Determine the [x, y] coordinate at the center of the cell enclosing the given text.  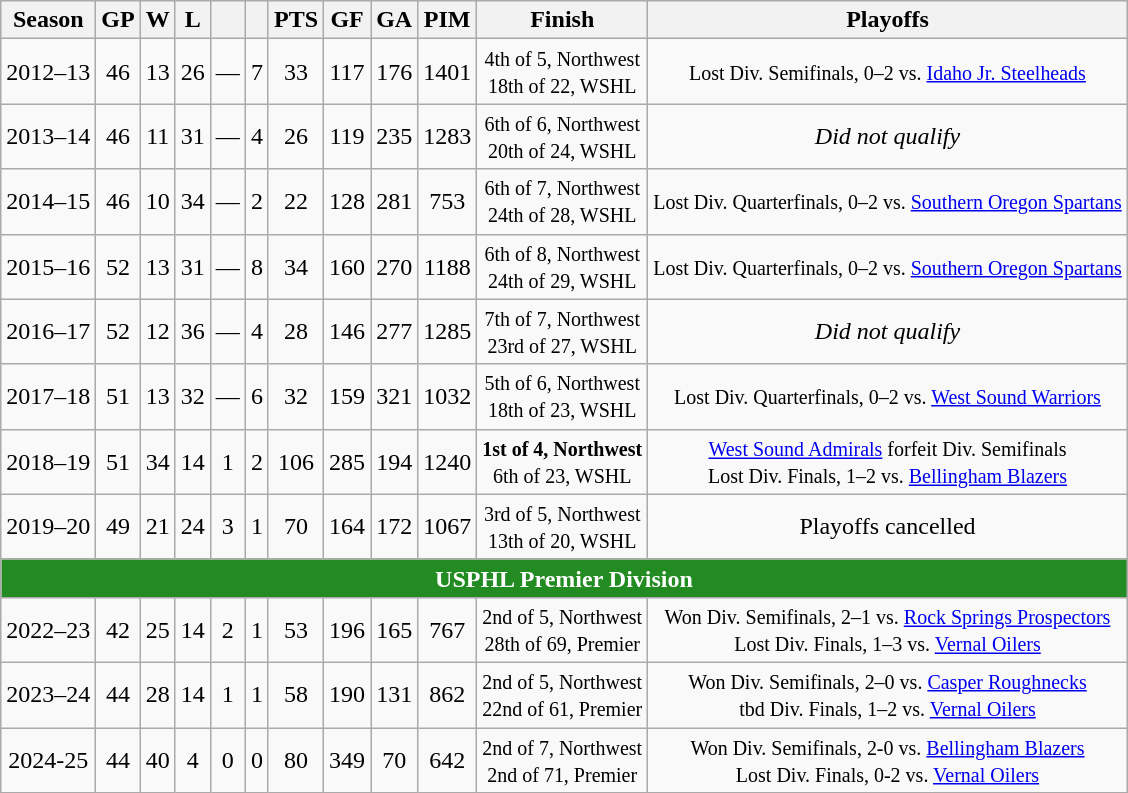
3 [228, 526]
1188 [448, 266]
2015–16 [48, 266]
6th of 7, Northwest24th of 28, WSHL [562, 202]
1285 [448, 332]
10 [158, 202]
196 [348, 630]
2016–17 [48, 332]
6 [256, 396]
L [192, 20]
GP [118, 20]
2nd of 5, Northwest22nd of 61, Premier [562, 694]
3rd of 5, Northwest13th of 20, WSHL [562, 526]
2023–24 [48, 694]
33 [296, 72]
270 [394, 266]
2nd of 7, Northwest2nd of 71, Premier [562, 760]
321 [394, 396]
11 [158, 136]
Season [48, 20]
753 [448, 202]
PTS [296, 20]
GA [394, 20]
USPHL Premier Division [564, 578]
281 [394, 202]
Won Div. Semifinals, 2–1 vs. Rock Springs Prospectors Lost Div. Finals, 1–3 vs. Vernal Oilers [888, 630]
2022–23 [48, 630]
277 [394, 332]
128 [348, 202]
190 [348, 694]
285 [348, 462]
GF [348, 20]
2024-25 [48, 760]
2014–15 [48, 202]
1401 [448, 72]
42 [118, 630]
36 [192, 332]
7 [256, 72]
146 [348, 332]
58 [296, 694]
1283 [448, 136]
4th of 5, Northwest18th of 22, WSHL [562, 72]
1067 [448, 526]
235 [394, 136]
1240 [448, 462]
W [158, 20]
119 [348, 136]
642 [448, 760]
2019–20 [48, 526]
1032 [448, 396]
106 [296, 462]
2nd of 5, Northwest28th of 69, Premier [562, 630]
12 [158, 332]
24 [192, 526]
164 [348, 526]
21 [158, 526]
Lost Div. Quarterfinals, 0–2 vs. West Sound Warriors [888, 396]
2012–13 [48, 72]
117 [348, 72]
131 [394, 694]
159 [348, 396]
194 [394, 462]
Won Div. Semifinals, 2–0 vs. Casper Roughnecks tbd Div. Finals, 1–2 vs. Vernal Oilers [888, 694]
40 [158, 760]
Won Div. Semifinals, 2-0 vs. Bellingham Blazers Lost Div. Finals, 0-2 vs. Vernal Oilers [888, 760]
2018–19 [48, 462]
2013–14 [48, 136]
862 [448, 694]
53 [296, 630]
25 [158, 630]
West Sound Admirals forfeit Div. SemifinalsLost Div. Finals, 1–2 vs. Bellingham Blazers [888, 462]
80 [296, 760]
5th of 6, Northwest18th of 23, WSHL [562, 396]
160 [348, 266]
7th of 7, Northwest23rd of 27, WSHL [562, 332]
Playoffs cancelled [888, 526]
Lost Div. Semifinals, 0–2 vs. Idaho Jr. Steelheads [888, 72]
349 [348, 760]
1st of 4, Northwest6th of 23, WSHL [562, 462]
172 [394, 526]
176 [394, 72]
767 [448, 630]
6th of 6, Northwest20th of 24, WSHL [562, 136]
Finish [562, 20]
PIM [448, 20]
8 [256, 266]
165 [394, 630]
6th of 8, Northwest24th of 29, WSHL [562, 266]
49 [118, 526]
22 [296, 202]
2017–18 [48, 396]
Playoffs [888, 20]
